Determine the (x, y) coordinate at the center of the cell enclosing the given text.  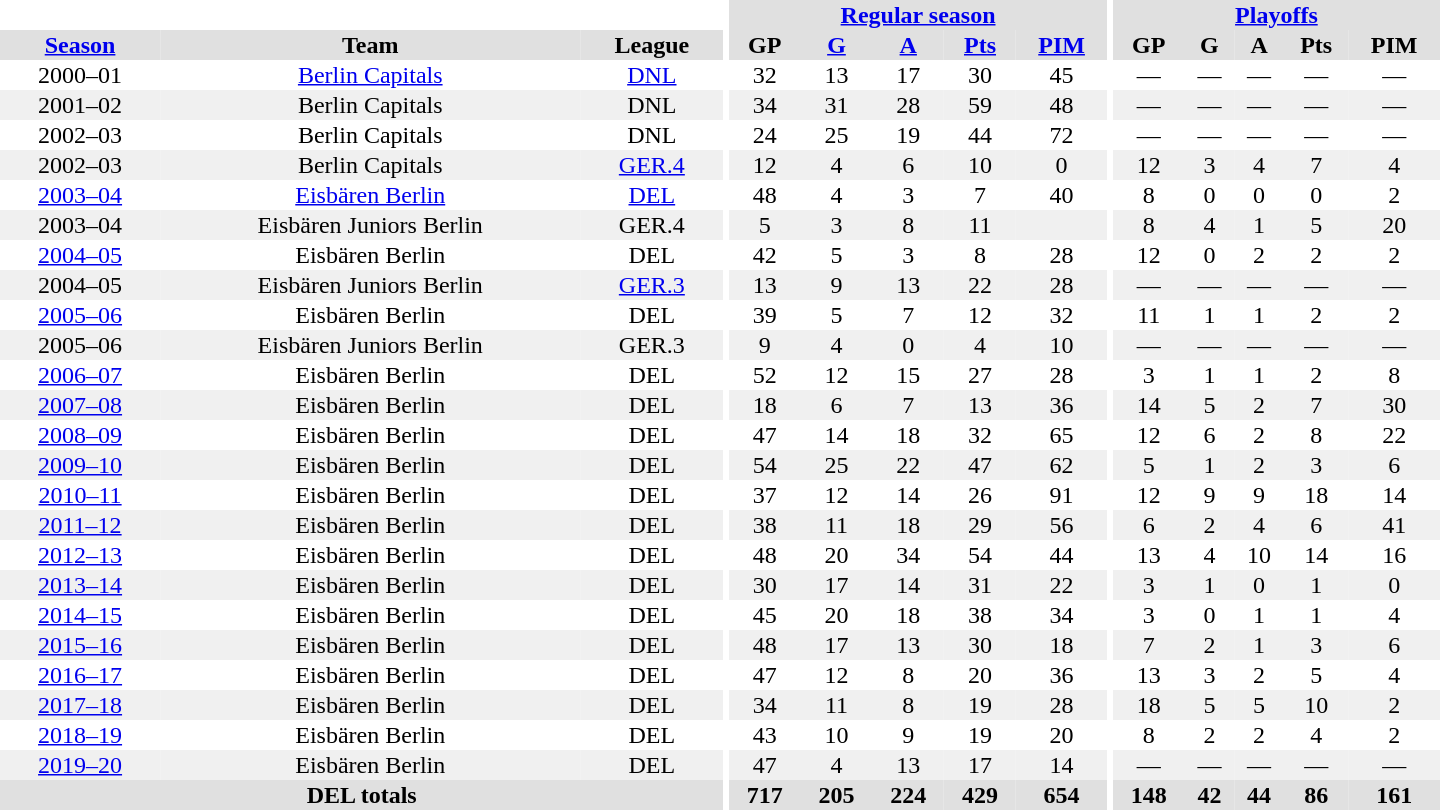
62 (1062, 465)
2018–19 (80, 735)
2010–11 (80, 495)
2009–10 (80, 465)
2019–20 (80, 765)
24 (765, 135)
2008–09 (80, 435)
717 (765, 795)
2016–17 (80, 675)
40 (1062, 195)
2006–07 (80, 375)
2001–02 (80, 105)
2015–16 (80, 645)
72 (1062, 135)
15 (908, 375)
429 (980, 795)
16 (1394, 555)
41 (1394, 525)
59 (980, 105)
2012–13 (80, 555)
52 (765, 375)
29 (980, 525)
43 (765, 735)
86 (1316, 795)
56 (1062, 525)
148 (1149, 795)
161 (1394, 795)
Team (370, 45)
Playoffs (1276, 15)
League (652, 45)
DEL totals (362, 795)
2014–15 (80, 615)
2007–08 (80, 405)
Regular season (918, 15)
2011–12 (80, 525)
65 (1062, 435)
91 (1062, 495)
37 (765, 495)
27 (980, 375)
205 (837, 795)
654 (1062, 795)
2013–14 (80, 585)
2017–18 (80, 705)
39 (765, 315)
224 (908, 795)
2000–01 (80, 75)
26 (980, 495)
Season (80, 45)
